Determine the (X, Y) coordinate at the center of the cell enclosing the given text.  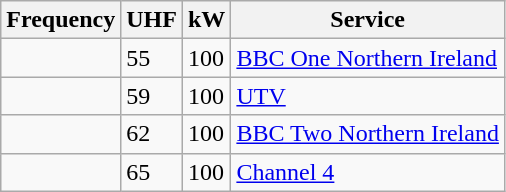
BBC One Northern Ireland (368, 58)
BBC Two Northern Ireland (368, 134)
kW (206, 20)
65 (152, 172)
62 (152, 134)
Channel 4 (368, 172)
UTV (368, 96)
UHF (152, 20)
55 (152, 58)
59 (152, 96)
Frequency (61, 20)
Service (368, 20)
